Output the (X, Y) coordinate of the center of the cell containing the given text.  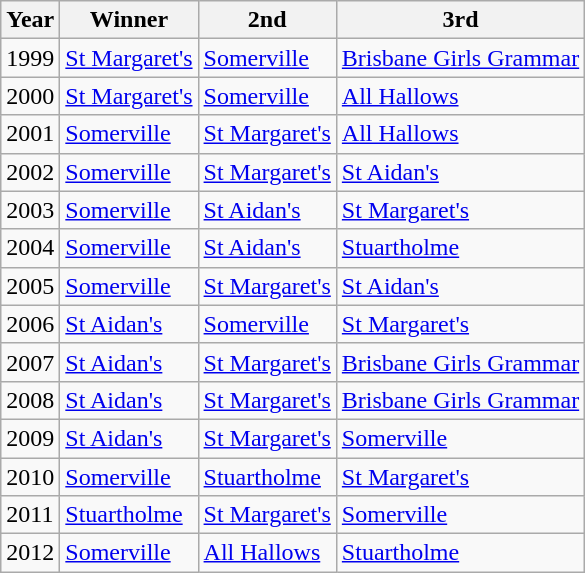
2005 (30, 286)
2nd (267, 20)
1999 (30, 58)
2002 (30, 172)
2008 (30, 400)
2006 (30, 324)
2000 (30, 96)
2009 (30, 438)
Winner (129, 20)
2003 (30, 210)
Year (30, 20)
2011 (30, 515)
3rd (460, 20)
2004 (30, 248)
2012 (30, 553)
2007 (30, 362)
2010 (30, 477)
2001 (30, 134)
